Return [X, Y] of the center of cell containing provided text 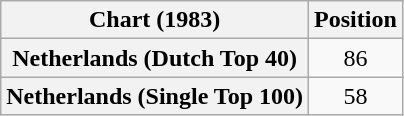
86 [356, 58]
Chart (1983) [155, 20]
58 [356, 96]
Netherlands (Single Top 100) [155, 96]
Position [356, 20]
Netherlands (Dutch Top 40) [155, 58]
